Locate the cell with the specified text and output its (X, Y) center coordinate. 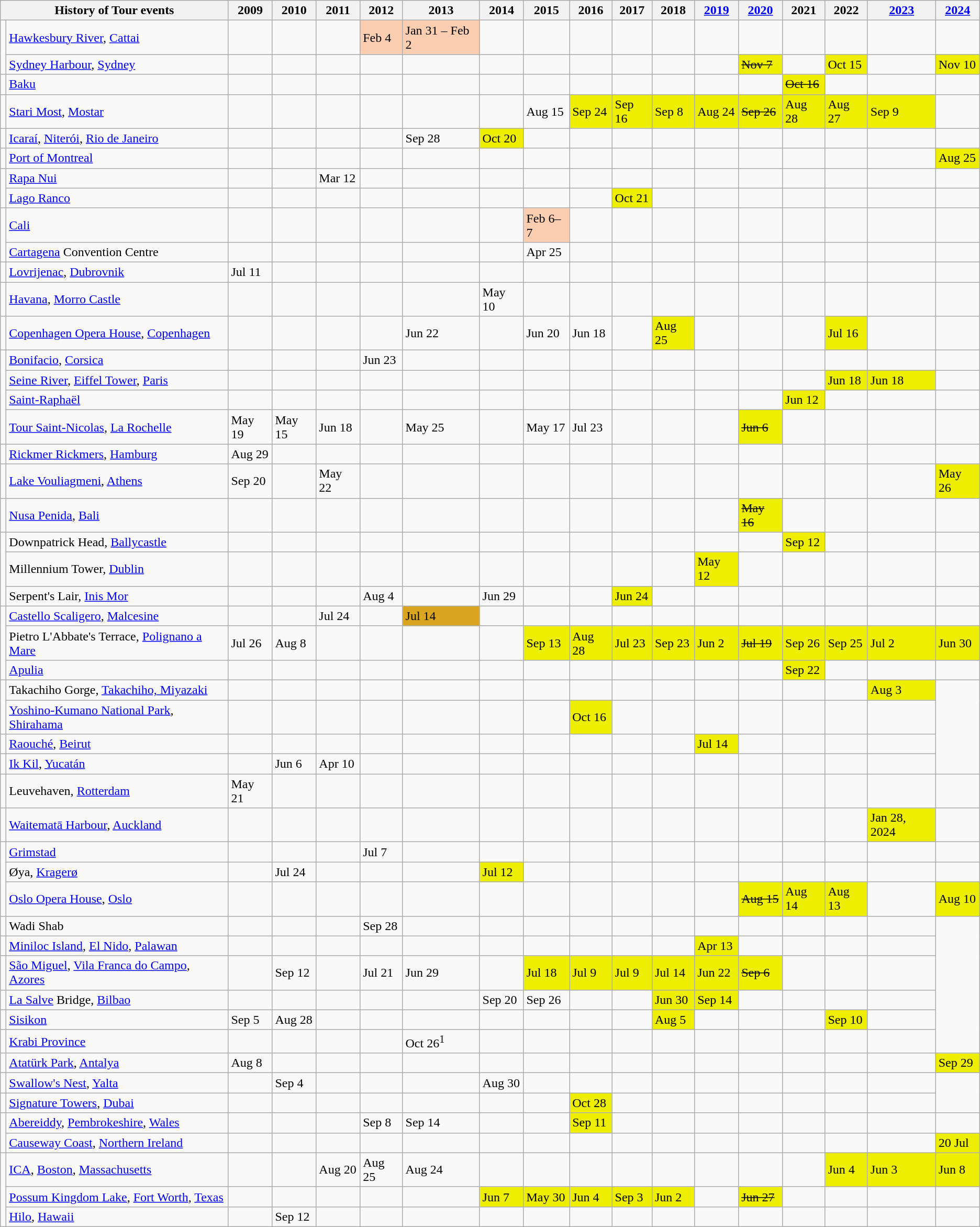
Copenhagen Opera House, Copenhagen (117, 333)
Jun 12 (804, 400)
Aug 30 (502, 1083)
May 26 (957, 481)
Sep 24 (591, 111)
2017 (632, 10)
Sep 23 (673, 643)
Sisikon (117, 1020)
Sep 6 (761, 973)
Apr 10 (338, 764)
Aug 4 (381, 596)
2012 (381, 10)
Icaraí, Niterói, Rio de Janeiro (117, 138)
Wadi Shab (117, 926)
Jul 7 (381, 852)
Ik Kil, Yucatán (117, 764)
Castello Scaligero, Malcesine (117, 616)
May 16 (761, 515)
Jun 23 (381, 360)
Sep 16 (632, 111)
Oct 28 (591, 1103)
Atatürk Park, Antalya (117, 1063)
Jun 3 (901, 1170)
Jul 26 (250, 643)
Aug 3 (901, 690)
Oct 20 (502, 138)
Cali (117, 225)
Jul 12 (502, 872)
2010 (294, 10)
Jul 19 (761, 643)
2023 (901, 10)
Feb 4 (381, 38)
Jun 7 (502, 1197)
2021 (804, 10)
Sydney Harbour, Sydney (117, 64)
Tour Saint-Nicolas, La Rochelle (117, 427)
Lago Ranco (117, 198)
ICA, Boston, Massachusetts (117, 1170)
20 Jul (957, 1143)
2019 (717, 10)
Sep 3 (632, 1197)
Raouché, Beirut (117, 744)
La Salve Bridge, Bilbao (117, 1000)
2018 (673, 10)
2020 (761, 10)
Sep 25 (846, 643)
Krabi Province (117, 1041)
Jun 20 (547, 333)
Swallow's Nest, Yalta (117, 1083)
Aug 13 (846, 899)
Sep 11 (591, 1123)
Aug 20 (338, 1170)
Causeway Coast, Northern Ireland (117, 1143)
May 19 (250, 427)
Oct 15 (846, 64)
Aug 10 (957, 899)
May 12 (717, 569)
Yoshino-Kumano National Park, Shirahama (117, 716)
Jan 28, 2024 (901, 825)
Apr 13 (717, 946)
Øya, Kragerø (117, 872)
Jul 18 (547, 973)
May 22 (338, 481)
Sep 10 (846, 1020)
Jul 21 (381, 973)
2016 (591, 10)
May 25 (441, 427)
Aug 14 (804, 899)
Apr 25 (547, 252)
Sep 5 (250, 1020)
Possum Kingdom Lake, Fort Worth, Texas (117, 1197)
Miniloc Island, El Nido, Palawan (117, 946)
Jun 27 (761, 1197)
Bonifacio, Corsica (117, 360)
2011 (338, 10)
Seine River, Eiffel Tower, Paris (117, 380)
Mar 12 (338, 178)
2022 (846, 10)
Aug 29 (250, 454)
São Miguel, Vila Franca do Campo, Azores (117, 973)
Sep 29 (957, 1063)
Nov 10 (957, 64)
2014 (502, 10)
Baku (117, 84)
2009 (250, 10)
May 21 (250, 791)
May 10 (502, 299)
Jul 16 (846, 333)
Havana, Morro Castle (117, 299)
Jun 8 (957, 1170)
Sep 4 (294, 1083)
Millennium Tower, Dublin (117, 569)
Jan 31 – Feb 2 (441, 38)
Hilo, Hawaii (117, 1217)
Jun 24 (632, 596)
Nov 7 (761, 64)
Saint-Raphaël (117, 400)
Oslo Opera House, Oslo (117, 899)
Rickmer Rickmers, Hamburg (117, 454)
2024 (957, 10)
Lovrijenac, Dubrovnik (117, 272)
2015 (547, 10)
May 30 (547, 1197)
Signature Towers, Dubai (117, 1103)
Takachiho Gorge, Takachiho, Miyazaki (117, 690)
Lake Vouliagmeni, Athens (117, 481)
Stari Most, Mostar (117, 111)
Waitematā Harbour, Auckland (117, 825)
Serpent's Lair, Inis Mor (117, 596)
Sep 22 (804, 670)
Port of Montreal (117, 158)
Sep 9 (901, 111)
Nusa Penida, Bali (117, 515)
Grimstad (117, 852)
Cartagena Convention Centre (117, 252)
Jul 2 (901, 643)
Leuvehaven, Rotterdam (117, 791)
May 15 (294, 427)
May 17 (547, 427)
Abereiddy, Pembrokeshire, Wales (117, 1123)
Sep 13 (547, 643)
Pietro L'Abbate's Terrace, Polignano a Mare (117, 643)
Aug 27 (846, 111)
Feb 6–7 (547, 225)
2013 (441, 10)
Hawkesbury River, Cattai (117, 38)
Rapa Nui (117, 178)
Apulia (117, 670)
Downpatrick Head, Ballycastle (117, 542)
Jul 11 (250, 272)
Oct 261 (441, 1041)
Aug 5 (673, 1020)
Oct 21 (632, 198)
History of Tour events (114, 10)
